Detect which cell encompasses the target text, then output its [x, y] center coordinate. 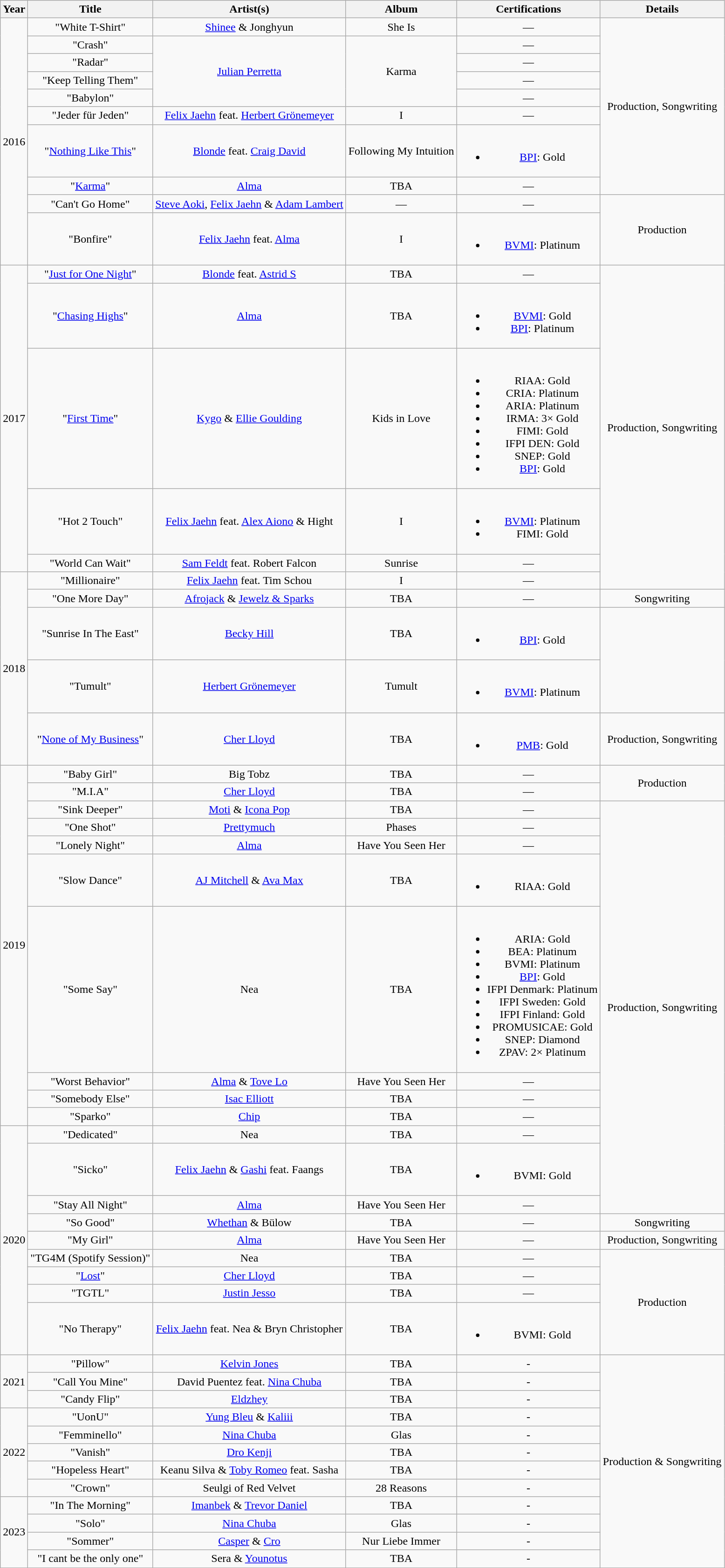
2019 [14, 945]
ARIA: GoldBEA: PlatinumBVMI: PlatinumBPI: GoldIFPI Denmark: PlatinumIFPI Sweden: GoldIFPI Finland: GoldPROMUSICAE: GoldSNEP: DiamondZPAV: 2× Platinum [528, 989]
Moti & Icona Pop [249, 809]
"World Can Wait" [90, 563]
"Sink Deeper" [90, 809]
"So Good" [90, 1222]
Seulgi of Red Velvet [249, 1488]
2020 [14, 1241]
Phases [401, 827]
"Hopeless Heart" [90, 1470]
"TG4M (Spotify Session)" [90, 1258]
"My Girl" [90, 1240]
"One Shot" [90, 827]
"First Time" [90, 419]
Karma [401, 71]
"Dedicated" [90, 1134]
"Stay All Night" [90, 1205]
"No Therapy" [90, 1328]
"Some Say" [90, 989]
"Somebody Else" [90, 1099]
Isac Elliott [249, 1099]
Dro Kenji [249, 1453]
Blonde feat. Astrid S [249, 274]
"Solo" [90, 1523]
RIAA: Gold [528, 880]
"TGTL" [90, 1293]
RIAA: GoldCRIA: PlatinumARIA: PlatinumIRMA: 3× GoldFIMI: GoldIFPI DEN: GoldSNEP: GoldBPI: Gold [528, 419]
Felix Jaehn & Gashi feat. Faangs [249, 1170]
"Worst Behavior" [90, 1081]
"Hot 2 Touch" [90, 522]
Kelvin Jones [249, 1364]
"Call You Mine" [90, 1381]
"Sparko" [90, 1117]
Casper & Cro [249, 1541]
"Baby Girl" [90, 774]
"Can't Go Home" [90, 204]
2017 [14, 418]
Whethan & Bülow [249, 1222]
Chip [249, 1117]
Nur Liebe Immer [401, 1541]
Year [14, 9]
Blonde feat. Craig David [249, 151]
Felix Jaehn feat. Nea & Bryn Christopher [249, 1328]
"Slow Dance" [90, 880]
Sam Feldt feat. Robert Falcon [249, 563]
BVMI: PlatinumFIMI: Gold [528, 522]
"Karma" [90, 186]
Keanu Silva & Toby Romeo feat. Sasha [249, 1470]
"Sicko" [90, 1170]
Felix Jaehn feat. Alex Aiono & Hight [249, 522]
Felix Jaehn feat. Herbert Grönemeyer [249, 115]
"Vanish" [90, 1453]
"Just for One Night" [90, 274]
Tumult [401, 686]
"Pillow" [90, 1364]
2021 [14, 1381]
Production & Songwriting [662, 1461]
"Babylon" [90, 98]
"I cant be the only one" [90, 1559]
Following My Intuition [401, 151]
"White T-Shirt" [90, 27]
"Radar" [90, 62]
Album [401, 9]
Steve Aoki, Felix Jaehn & Adam Lambert [249, 204]
2023 [14, 1532]
AJ Mitchell & Ava Max [249, 880]
Justin Jesso [249, 1293]
David Puentez feat. Nina Chuba [249, 1381]
Big Tobz [249, 774]
Julian Perretta [249, 71]
"Femminello" [90, 1435]
"Millionaire" [90, 581]
2022 [14, 1452]
Imanbek & Trevor Daniel [249, 1506]
Becky Hill [249, 633]
Afrojack & Jewelz & Sparks [249, 598]
"Bonfire" [90, 238]
Shinee & Jonghyun [249, 27]
Details [662, 9]
"Lonely Night" [90, 845]
"In The Morning" [90, 1506]
"Sommer" [90, 1541]
Certifications [528, 9]
Sera & Younotus [249, 1559]
"Keep Telling Them" [90, 80]
BVMI: GoldBPI: Platinum [528, 316]
"M.I.A" [90, 792]
Eldzhey [249, 1399]
Sunrise [401, 563]
"Nothing Like This" [90, 151]
She Is [401, 27]
"UonU" [90, 1417]
Prettymuch [249, 827]
"Chasing Highs" [90, 316]
"Crash" [90, 45]
2018 [14, 669]
28 Reasons [401, 1488]
Felix Jaehn feat. Alma [249, 238]
"None of My Business" [90, 739]
Felix Jaehn feat. Tim Schou [249, 581]
"Candy Flip" [90, 1399]
Herbert Grönemeyer [249, 686]
PMB: Gold [528, 739]
"Tumult" [90, 686]
"Jeder für Jeden" [90, 115]
Kygo & Ellie Goulding [249, 419]
"Crown" [90, 1488]
"Sunrise In The East" [90, 633]
Alma & Tove Lo [249, 1081]
"One More Day" [90, 598]
"Lost" [90, 1276]
2016 [14, 142]
Kids in Love [401, 419]
Artist(s) [249, 9]
Title [90, 9]
Yung Bleu & Kaliii [249, 1417]
